Output the [x, y] coordinate of the center of the cell containing the given text.  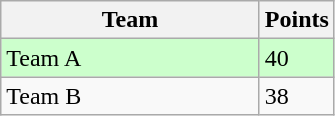
Team [130, 20]
40 [296, 58]
38 [296, 96]
Points [296, 20]
Team B [130, 96]
Team A [130, 58]
